Locate the cell with the specified text and output its (x, y) center coordinate. 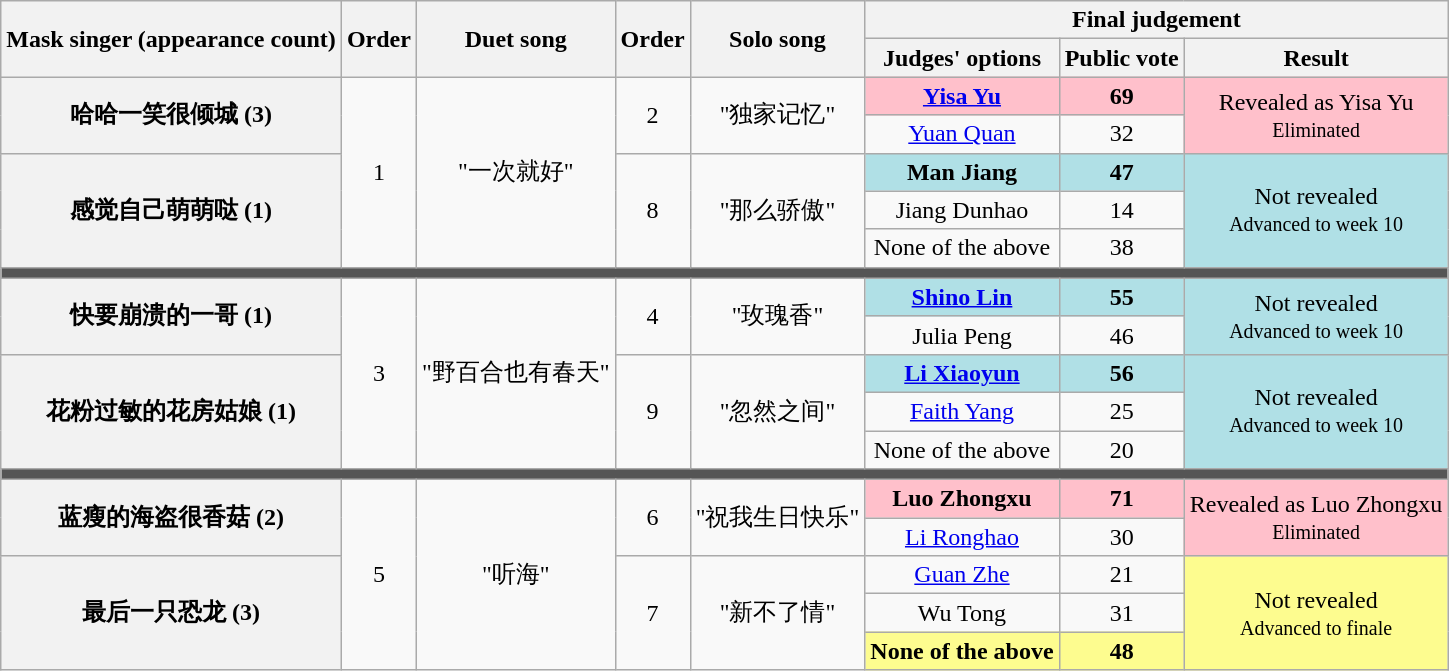
花粉过敏的花房姑娘 (1) (172, 411)
Revealed as Yisa YuEliminated (1316, 115)
69 (1122, 96)
Jiang Dunhao (962, 210)
Man Jiang (962, 172)
14 (1122, 210)
46 (1122, 335)
"忽然之间" (778, 411)
Not revealedAdvanced to finale (1316, 613)
2 (652, 115)
Li Ronghao (962, 537)
6 (652, 518)
5 (378, 575)
Duet song (516, 39)
3 (378, 373)
55 (1122, 297)
Mask singer (appearance count) (172, 39)
Revealed as Luo ZhongxuEliminated (1316, 518)
47 (1122, 172)
20 (1122, 449)
32 (1122, 134)
25 (1122, 411)
"那么骄傲" (778, 210)
快要崩溃的一哥 (1) (172, 316)
Final judgement (1156, 20)
Yisa Yu (962, 96)
Guan Zhe (962, 575)
哈哈一笑很倾城 (3) (172, 115)
Li Xiaoyun (962, 373)
Wu Tong (962, 613)
48 (1122, 651)
56 (1122, 373)
最后一只恐龙 (3) (172, 613)
Solo song (778, 39)
31 (1122, 613)
Public vote (1122, 58)
71 (1122, 499)
Julia Peng (962, 335)
4 (652, 316)
21 (1122, 575)
30 (1122, 537)
Shino Lin (962, 297)
Luo Zhongxu (962, 499)
"玫瑰香" (778, 316)
Yuan Quan (962, 134)
38 (1122, 248)
感觉自己萌萌哒 (1) (172, 210)
蓝瘦的海盗很香菇 (2) (172, 518)
"野百合也有春天" (516, 373)
8 (652, 210)
Faith Yang (962, 411)
Judges' options (962, 58)
1 (378, 172)
"独家记忆" (778, 115)
9 (652, 411)
"一次就好" (516, 172)
Result (1316, 58)
"新不了情" (778, 613)
"听海" (516, 575)
"祝我生日快乐" (778, 518)
7 (652, 613)
